Find where the given text appears and provide that cell's center as [X, Y] coordinate. 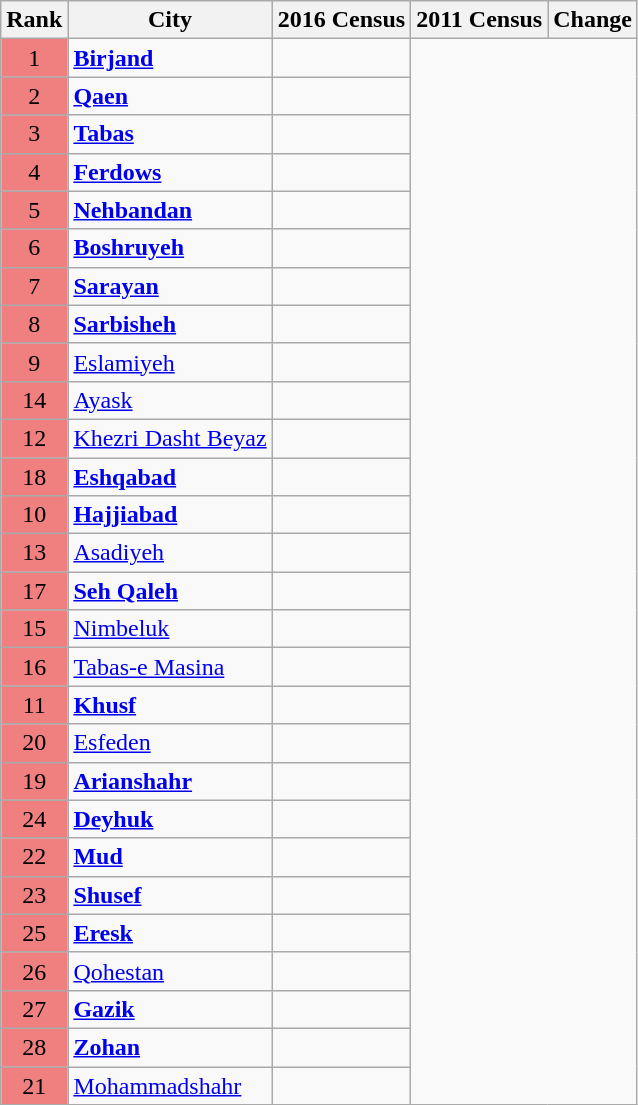
27 [34, 1009]
15 [34, 629]
20 [34, 743]
21 [34, 1085]
Qaen [170, 96]
Khezri Dasht Beyaz [170, 438]
11 [34, 705]
Rank [34, 20]
24 [34, 819]
12 [34, 438]
Nimbeluk [170, 629]
7 [34, 286]
Eshqabad [170, 477]
Boshruyeh [170, 248]
5 [34, 210]
2011 Census [480, 20]
3 [34, 134]
Seh Qaleh [170, 591]
Esfeden [170, 743]
13 [34, 553]
Asadiyeh [170, 553]
Mud [170, 857]
17 [34, 591]
Zohan [170, 1047]
25 [34, 933]
Tabas-e Masina [170, 667]
9 [34, 362]
Ayask [170, 400]
10 [34, 515]
16 [34, 667]
Birjand [170, 58]
8 [34, 324]
2016 Census [341, 20]
Hajjiabad [170, 515]
Tabas [170, 134]
Sarayan [170, 286]
Khusf [170, 705]
Eslamiyeh [170, 362]
Qohestan [170, 971]
6 [34, 248]
26 [34, 971]
Arianshahr [170, 781]
Sarbisheh [170, 324]
19 [34, 781]
Deyhuk [170, 819]
Mohammadshahr [170, 1085]
28 [34, 1047]
Gazik [170, 1009]
4 [34, 172]
Change [593, 20]
Nehbandan [170, 210]
2 [34, 96]
Ferdows [170, 172]
14 [34, 400]
18 [34, 477]
City [170, 20]
Eresk [170, 933]
22 [34, 857]
23 [34, 895]
Shusef [170, 895]
1 [34, 58]
